Identify which cell holds the provided text, then report its [x, y] central coordinate. 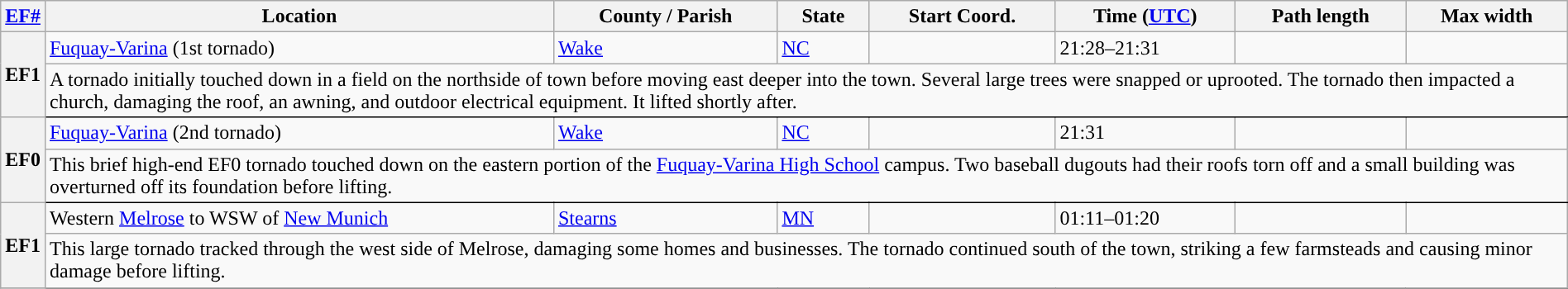
Path length [1321, 17]
Max width [1487, 17]
Western Melrose to WSW of New Munich [299, 218]
Stearns [665, 218]
County / Parish [665, 17]
Start Coord. [963, 17]
EF# [23, 17]
Fuquay-Varina (1st tornado) [299, 48]
21:31 [1145, 133]
01:11–01:20 [1145, 218]
EF0 [23, 160]
21:28–21:31 [1145, 48]
Fuquay-Varina (2nd tornado) [299, 133]
Time (UTC) [1145, 17]
State [824, 17]
MN [824, 218]
Location [299, 17]
